Output the [X, Y] coordinate of the center of the cell containing the given text.  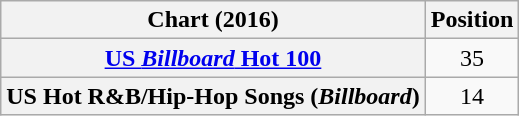
US Billboard Hot 100 [213, 58]
14 [472, 96]
35 [472, 58]
Position [472, 20]
Chart (2016) [213, 20]
US Hot R&B/Hip-Hop Songs (Billboard) [213, 96]
